Output the (X, Y) coordinate of the center of the cell containing the given text.  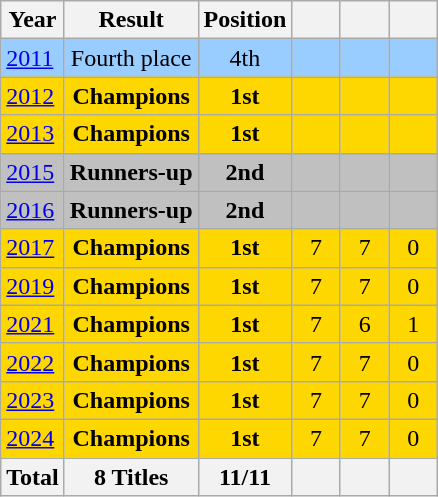
Total (33, 477)
1 (414, 324)
2013 (33, 134)
11/11 (245, 477)
6 (364, 324)
Position (245, 20)
2019 (33, 286)
2016 (33, 210)
2024 (33, 438)
8 Titles (131, 477)
2015 (33, 172)
2012 (33, 96)
2021 (33, 324)
Fourth place (131, 58)
2017 (33, 248)
Year (33, 20)
Result (131, 20)
2011 (33, 58)
2022 (33, 362)
2023 (33, 400)
4th (245, 58)
